From the cell containing the given text, extract its center point as [X, Y] coordinate. 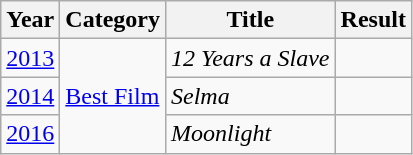
2016 [30, 134]
Selma [251, 96]
Best Film [113, 96]
Title [251, 20]
Result [373, 20]
2013 [30, 58]
Moonlight [251, 134]
2014 [30, 96]
Category [113, 20]
12 Years a Slave [251, 58]
Year [30, 20]
